Return the [x, y] coordinate for the center point of the cell that contains the specified text.  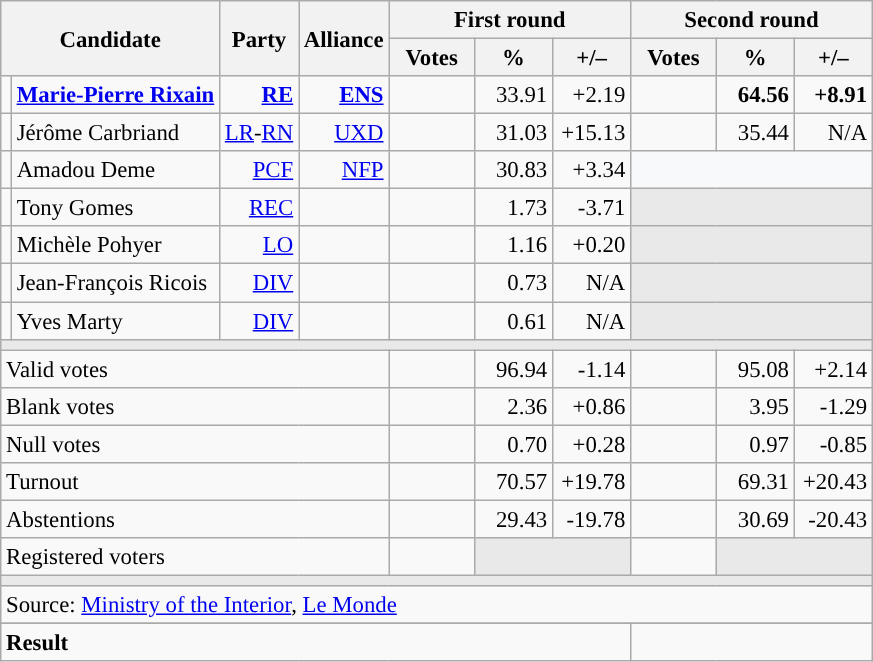
Tony Gomes [115, 208]
Turnout [195, 482]
70.57 [513, 482]
Registered voters [195, 557]
+0.28 [592, 444]
95.08 [755, 369]
Abstentions [195, 519]
0.73 [513, 283]
1.16 [513, 245]
LO [260, 245]
+8.91 [833, 95]
+0.20 [592, 245]
3.95 [755, 406]
NFP [343, 170]
35.44 [755, 133]
Valid votes [195, 369]
-3.71 [592, 208]
Null votes [195, 444]
-20.43 [833, 519]
64.56 [755, 95]
2.36 [513, 406]
0.70 [513, 444]
PCF [260, 170]
+15.13 [592, 133]
1.73 [513, 208]
Alliance [343, 38]
29.43 [513, 519]
0.61 [513, 321]
Yves Marty [115, 321]
-1.29 [833, 406]
+0.86 [592, 406]
Source: Ministry of the Interior, Le Monde [437, 605]
+3.34 [592, 170]
31.03 [513, 133]
-0.85 [833, 444]
UXD [343, 133]
Marie-Pierre Rixain [115, 95]
First round [510, 20]
Second round [752, 20]
69.31 [755, 482]
Amadou Deme [115, 170]
Blank votes [195, 406]
+19.78 [592, 482]
RE [260, 95]
REC [260, 208]
30.69 [755, 519]
+20.43 [833, 482]
0.97 [755, 444]
LR-RN [260, 133]
Candidate [110, 38]
Party [260, 38]
33.91 [513, 95]
ENS [343, 95]
Result [316, 643]
96.94 [513, 369]
+2.14 [833, 369]
-19.78 [592, 519]
-1.14 [592, 369]
Michèle Pohyer [115, 245]
Jean-François Ricois [115, 283]
30.83 [513, 170]
Jérôme Carbriand [115, 133]
+2.19 [592, 95]
